Identify which cell holds the provided text, then report its [x, y] central coordinate. 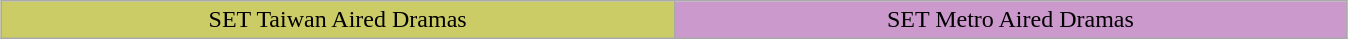
SET Metro Aired Dramas [1010, 20]
SET Taiwan Aired Dramas [338, 20]
